Identify which cell holds the provided text, then report its (x, y) central coordinate. 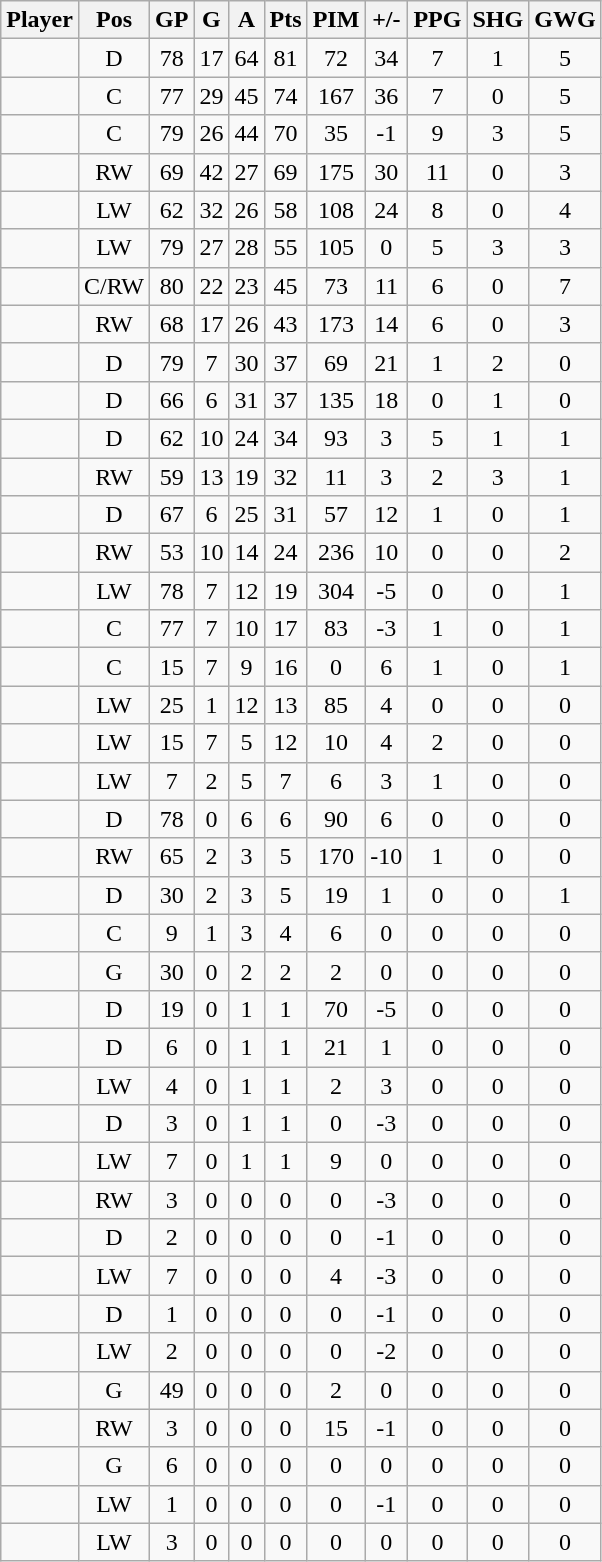
73 (336, 286)
-10 (386, 857)
90 (336, 819)
57 (336, 515)
173 (336, 324)
59 (172, 477)
GWG (565, 20)
81 (286, 58)
135 (336, 400)
64 (246, 58)
-2 (386, 1352)
80 (172, 286)
170 (336, 857)
175 (336, 172)
GP (172, 20)
236 (336, 553)
74 (286, 96)
49 (172, 1390)
A (246, 20)
304 (336, 591)
53 (172, 553)
Pos (114, 20)
Pts (286, 20)
29 (212, 96)
55 (286, 248)
+/- (386, 20)
18 (386, 400)
36 (386, 96)
28 (246, 248)
35 (336, 134)
SHG (498, 20)
66 (172, 400)
108 (336, 210)
85 (336, 705)
16 (286, 667)
167 (336, 96)
8 (438, 210)
83 (336, 629)
22 (212, 286)
23 (246, 286)
C/RW (114, 286)
PIM (336, 20)
42 (212, 172)
93 (336, 438)
65 (172, 857)
58 (286, 210)
44 (246, 134)
72 (336, 58)
PPG (438, 20)
68 (172, 324)
43 (286, 324)
Player (40, 20)
105 (336, 248)
67 (172, 515)
